From the cell containing the given text, extract its center point as (x, y) coordinate. 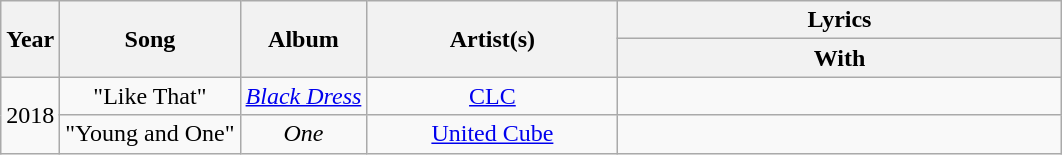
2018 (30, 115)
Black Dress (304, 96)
Lyrics (840, 20)
One (304, 134)
United Cube (492, 134)
"Like That" (150, 96)
Artist(s) (492, 39)
Album (304, 39)
Year (30, 39)
"Young and One" (150, 134)
With (840, 58)
CLC (492, 96)
Song (150, 39)
